Return the (x, y) coordinate for the center point of the cell that contains the specified text.  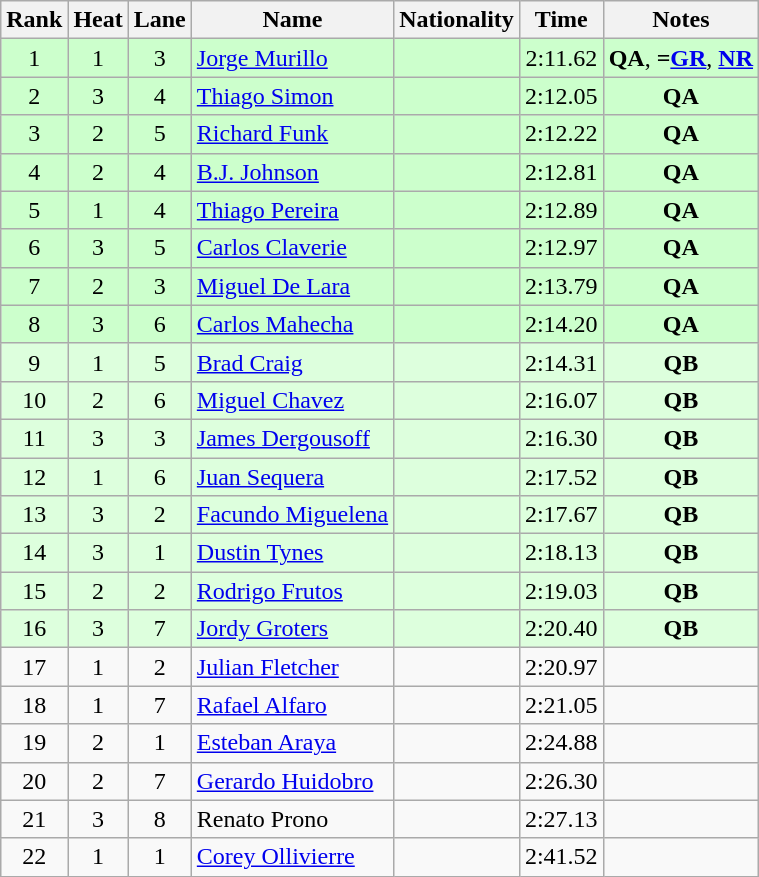
2:41.52 (561, 857)
2:12.81 (561, 172)
2:19.03 (561, 591)
2:14.20 (561, 324)
Jorge Murillo (292, 58)
20 (34, 781)
Facundo Miguelena (292, 515)
Julian Fletcher (292, 667)
Miguel De Lara (292, 286)
2:12.05 (561, 96)
QA, =GR, NR (680, 58)
James Dergousoff (292, 438)
2:13.79 (561, 286)
2:14.31 (561, 362)
2:16.30 (561, 438)
16 (34, 629)
2:16.07 (561, 400)
Miguel Chavez (292, 400)
Corey Ollivierre (292, 857)
Richard Funk (292, 134)
Jordy Groters (292, 629)
2:11.62 (561, 58)
Brad Craig (292, 362)
Rank (34, 20)
18 (34, 705)
19 (34, 743)
11 (34, 438)
9 (34, 362)
Carlos Mahecha (292, 324)
Thiago Simon (292, 96)
Rodrigo Frutos (292, 591)
2:17.52 (561, 477)
Gerardo Huidobro (292, 781)
14 (34, 553)
Thiago Pereira (292, 210)
Carlos Claverie (292, 248)
2:17.67 (561, 515)
Rafael Alfaro (292, 705)
Heat (98, 20)
12 (34, 477)
Esteban Araya (292, 743)
Dustin Tynes (292, 553)
2:20.40 (561, 629)
10 (34, 400)
Notes (680, 20)
Lane (160, 20)
2:12.22 (561, 134)
Nationality (457, 20)
Juan Sequera (292, 477)
2:21.05 (561, 705)
Name (292, 20)
Time (561, 20)
2:24.88 (561, 743)
Renato Prono (292, 819)
2:18.13 (561, 553)
2:26.30 (561, 781)
15 (34, 591)
22 (34, 857)
21 (34, 819)
2:20.97 (561, 667)
2:12.89 (561, 210)
B.J. Johnson (292, 172)
17 (34, 667)
2:27.13 (561, 819)
13 (34, 515)
2:12.97 (561, 248)
